Capture the cell that displays the provided text and extract its [x, y] central coordinate. 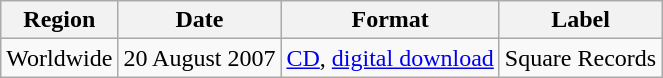
20 August 2007 [200, 58]
Label [580, 20]
Date [200, 20]
Region [60, 20]
CD, digital download [390, 58]
Worldwide [60, 58]
Square Records [580, 58]
Format [390, 20]
